Detect which cell encompasses the target text, then output its (X, Y) center coordinate. 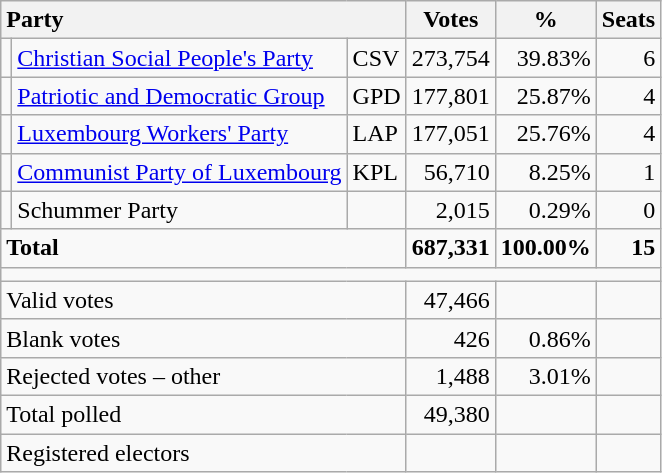
LAP (376, 134)
273,754 (450, 58)
426 (450, 338)
3.01% (546, 376)
Luxembourg Workers' Party (180, 134)
56,710 (450, 172)
KPL (376, 172)
49,380 (450, 414)
25.87% (546, 96)
Christian Social People's Party (180, 58)
Rejected votes – other (204, 376)
Patriotic and Democratic Group (180, 96)
687,331 (450, 248)
Party (204, 20)
1,488 (450, 376)
0.29% (546, 210)
15 (628, 248)
0.86% (546, 338)
0 (628, 210)
2,015 (450, 210)
Registered electors (204, 453)
Blank votes (204, 338)
47,466 (450, 300)
Total polled (204, 414)
177,801 (450, 96)
Total (204, 248)
Valid votes (204, 300)
100.00% (546, 248)
39.83% (546, 58)
8.25% (546, 172)
25.76% (546, 134)
Votes (450, 20)
GPD (376, 96)
6 (628, 58)
% (546, 20)
177,051 (450, 134)
Communist Party of Luxembourg (180, 172)
Seats (628, 20)
Schummer Party (180, 210)
CSV (376, 58)
1 (628, 172)
